Search for the cell housing the specified text and yield its [x, y] center coordinate. 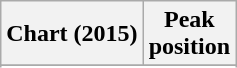
Chart (2015) [72, 34]
Peakposition [189, 34]
